Detect which cell encompasses the target text, then output its [x, y] center coordinate. 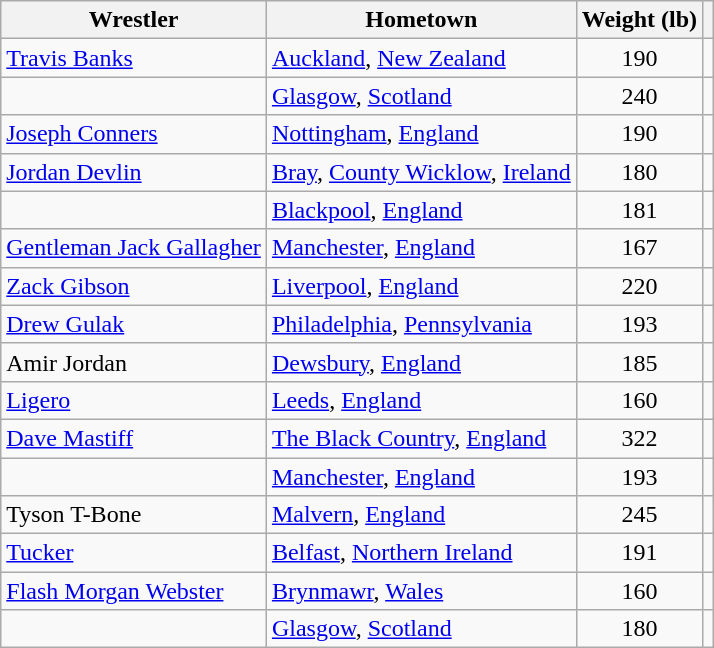
245 [639, 515]
Philadelphia, Pennsylvania [421, 324]
Jordan Devlin [134, 172]
Flash Morgan Webster [134, 591]
Joseph Conners [134, 134]
Liverpool, England [421, 286]
Tyson T-Bone [134, 515]
Zack Gibson [134, 286]
Nottingham, England [421, 134]
Amir Jordan [134, 362]
Leeds, England [421, 400]
191 [639, 553]
185 [639, 362]
Auckland, New Zealand [421, 58]
220 [639, 286]
Dave Mastiff [134, 438]
Wrestler [134, 20]
Tucker [134, 553]
Malvern, England [421, 515]
Hometown [421, 20]
Blackpool, England [421, 210]
181 [639, 210]
Dewsbury, England [421, 362]
Brynmawr, Wales [421, 591]
Travis Banks [134, 58]
Belfast, Northern Ireland [421, 553]
Ligero [134, 400]
Gentleman Jack Gallagher [134, 248]
Bray, County Wicklow, Ireland [421, 172]
Weight (lb) [639, 20]
167 [639, 248]
240 [639, 96]
322 [639, 438]
Drew Gulak [134, 324]
The Black Country, England [421, 438]
